For the text-containing cell, return its midpoint in [X, Y] coordinate format. 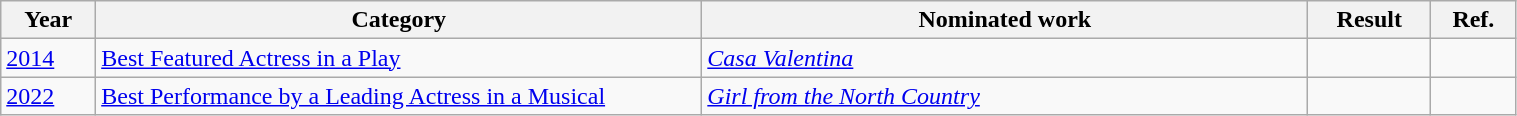
Nominated work [1005, 20]
Category [399, 20]
2014 [48, 58]
Year [48, 20]
Girl from the North Country [1005, 96]
2022 [48, 96]
Result [1370, 20]
Ref. [1474, 20]
Best Featured Actress in a Play [399, 58]
Casa Valentina [1005, 58]
Best Performance by a Leading Actress in a Musical [399, 96]
